Scan for the cell matching the given text and deliver its (X, Y) coordinate at center. 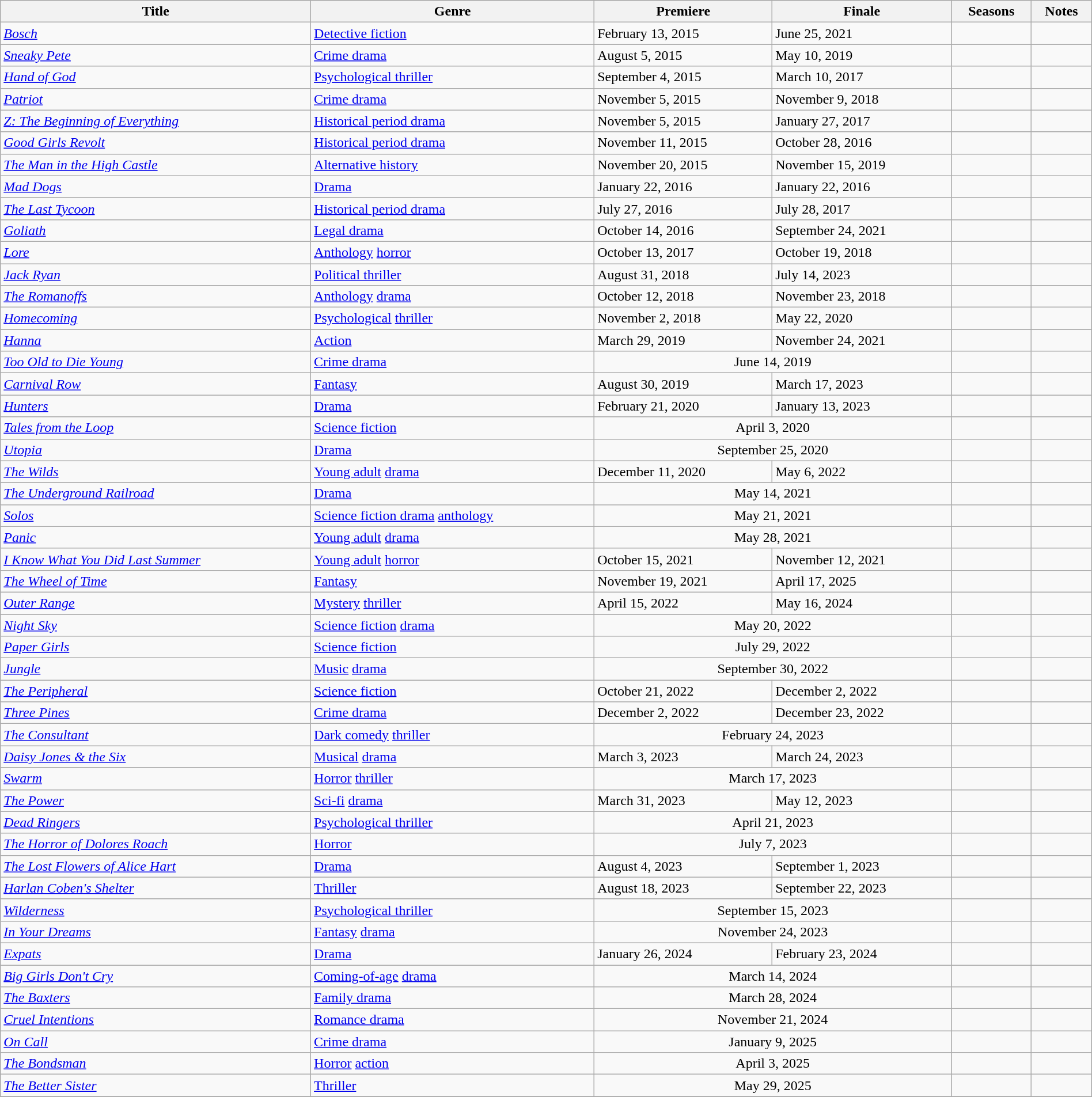
The Consultant (156, 735)
Tales from the Loop (156, 428)
October 15, 2021 (683, 559)
January 26, 2024 (683, 954)
May 16, 2024 (862, 603)
The Last Tycoon (156, 208)
Harlan Coben's Shelter (156, 888)
The Baxters (156, 998)
Horror thriller (453, 779)
Coming-of-age drama (453, 976)
Cruel Intentions (156, 1020)
The Wheel of Time (156, 581)
March 24, 2023 (862, 757)
I Know What You Did Last Summer (156, 559)
Action (453, 340)
Wilderness (156, 910)
Horror (453, 844)
September 24, 2021 (862, 230)
July 28, 2017 (862, 208)
April 17, 2025 (862, 581)
Music drama (453, 669)
The Bondsman (156, 1064)
February 21, 2020 (683, 406)
January 9, 2025 (773, 1042)
March 28, 2024 (773, 998)
August 18, 2023 (683, 888)
January 27, 2017 (862, 121)
Notes (1061, 12)
Night Sky (156, 625)
Solos (156, 515)
July 14, 2023 (862, 275)
The Underground Railroad (156, 494)
Jungle (156, 669)
Detective fiction (453, 33)
March 14, 2024 (773, 976)
June 25, 2021 (862, 33)
April 21, 2023 (773, 822)
In Your Dreams (156, 932)
Hand of God (156, 77)
Sci-fi drama (453, 800)
Panic (156, 537)
Political thriller (453, 275)
April 3, 2020 (773, 428)
July 7, 2023 (773, 844)
Mad Dogs (156, 187)
November 19, 2021 (683, 581)
May 14, 2021 (773, 494)
Paper Girls (156, 647)
September 15, 2023 (773, 910)
Alternative history (453, 165)
April 15, 2022 (683, 603)
September 25, 2020 (773, 450)
November 21, 2024 (773, 1020)
Legal drama (453, 230)
November 23, 2018 (862, 297)
February 13, 2015 (683, 33)
November 12, 2021 (862, 559)
March 29, 2019 (683, 340)
Dead Ringers (156, 822)
Seasons (992, 12)
September 30, 2022 (773, 669)
May 28, 2021 (773, 537)
November 24, 2021 (862, 340)
Hanna (156, 340)
The Lost Flowers of Alice Hart (156, 866)
March 10, 2017 (862, 77)
Finale (862, 12)
November 2, 2018 (683, 318)
May 29, 2025 (773, 1085)
September 22, 2023 (862, 888)
October 19, 2018 (862, 252)
Fantasy drama (453, 932)
September 1, 2023 (862, 866)
November 15, 2019 (862, 165)
Mystery thriller (453, 603)
Lore (156, 252)
Anthology drama (453, 297)
Dark comedy thriller (453, 735)
Patriot (156, 99)
September 4, 2015 (683, 77)
July 27, 2016 (683, 208)
Swarm (156, 779)
November 24, 2023 (773, 932)
Expats (156, 954)
Too Old to Die Young (156, 362)
Goliath (156, 230)
October 28, 2016 (862, 143)
Romance drama (453, 1020)
December 11, 2020 (683, 472)
May 21, 2021 (773, 515)
On Call (156, 1042)
December 23, 2022 (862, 713)
June 14, 2019 (773, 362)
Family drama (453, 998)
May 6, 2022 (862, 472)
April 3, 2025 (773, 1064)
November 20, 2015 (683, 165)
Utopia (156, 450)
Jack Ryan (156, 275)
Musical drama (453, 757)
August 31, 2018 (683, 275)
The Horror of Dolores Roach (156, 844)
Carnival Row (156, 384)
February 23, 2024 (862, 954)
The Power (156, 800)
January 13, 2023 (862, 406)
Young adult horror (453, 559)
October 14, 2016 (683, 230)
July 29, 2022 (773, 647)
Bosch (156, 33)
November 11, 2015 (683, 143)
Anthology horror (453, 252)
May 22, 2020 (862, 318)
August 30, 2019 (683, 384)
May 10, 2019 (862, 55)
Hunters (156, 406)
Horror action (453, 1064)
October 12, 2018 (683, 297)
August 5, 2015 (683, 55)
November 9, 2018 (862, 99)
The Wilds (156, 472)
October 21, 2022 (683, 691)
The Romanoffs (156, 297)
Outer Range (156, 603)
February 24, 2023 (773, 735)
Big Girls Don't Cry (156, 976)
Premiere (683, 12)
May 12, 2023 (862, 800)
Three Pines (156, 713)
Science fiction drama anthology (453, 515)
October 13, 2017 (683, 252)
Homecoming (156, 318)
May 20, 2022 (773, 625)
Sneaky Pete (156, 55)
The Better Sister (156, 1085)
Title (156, 12)
Genre (453, 12)
The Man in the High Castle (156, 165)
Good Girls Revolt (156, 143)
March 3, 2023 (683, 757)
March 31, 2023 (683, 800)
August 4, 2023 (683, 866)
The Peripheral (156, 691)
Science fiction drama (453, 625)
Daisy Jones & the Six (156, 757)
Z: The Beginning of Everything (156, 121)
